Extract the [X, Y] coordinate from the center of the cell holding the provided text.  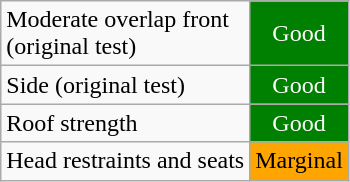
Side (original test) [126, 85]
Roof strength [126, 123]
Marginal [300, 161]
Moderate overlap front(original test) [126, 34]
Head restraints and seats [126, 161]
